Find where the given text appears and provide that cell's center as [x, y] coordinate. 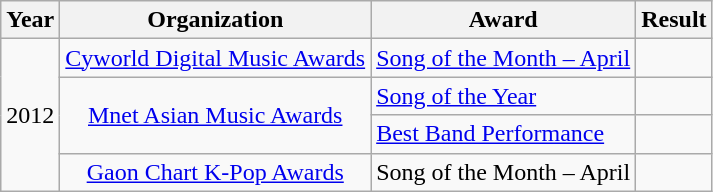
Gaon Chart K-Pop Awards [216, 172]
Song of the Year [504, 96]
Organization [216, 20]
Year [30, 20]
Cyworld Digital Music Awards [216, 58]
Result [674, 20]
2012 [30, 115]
Mnet Asian Music Awards [216, 115]
Best Band Performance [504, 134]
Award [504, 20]
